Pinpoint the cell where the given text exists, returning its (x, y) midpoint coordinate. 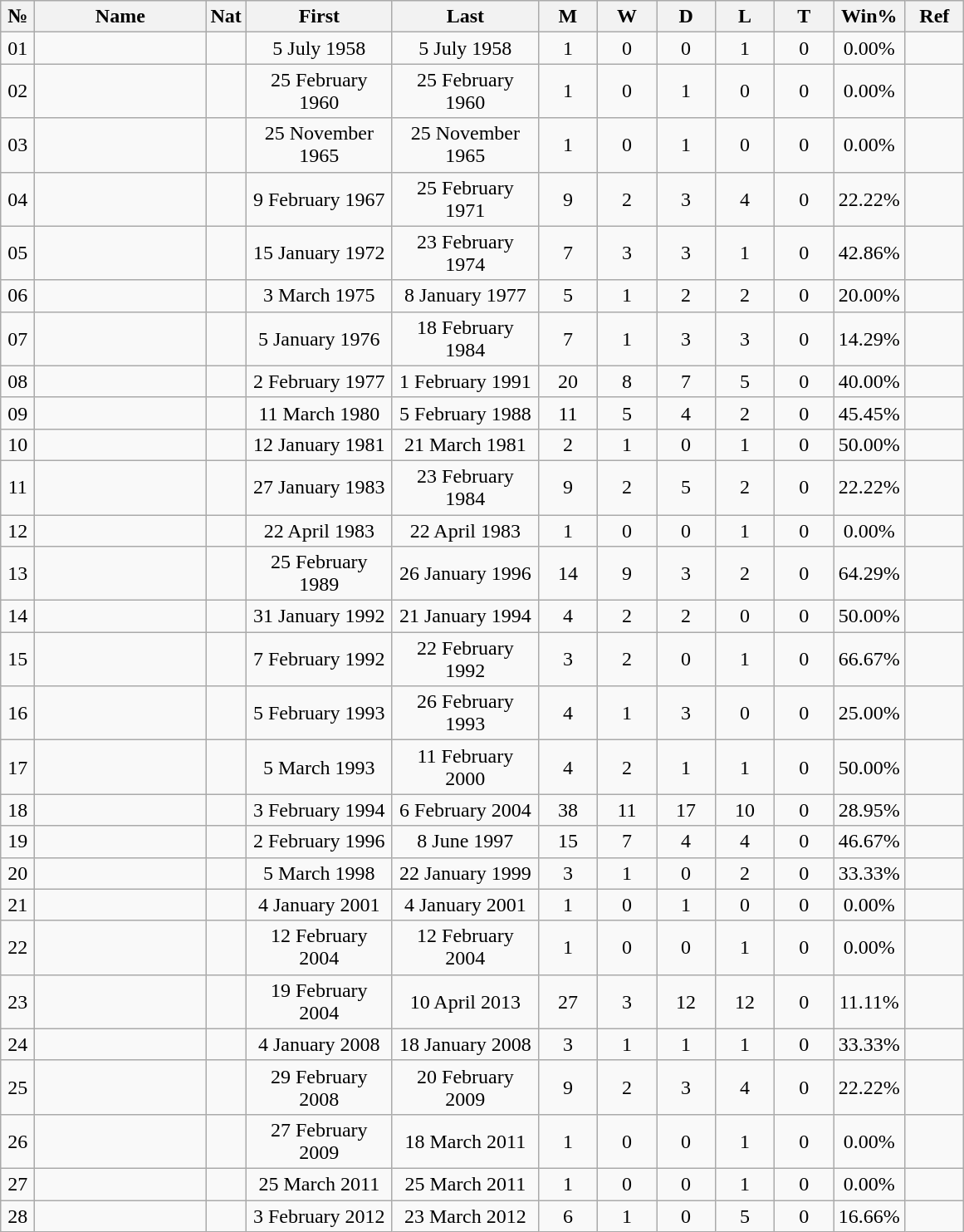
22 (18, 947)
07 (18, 339)
Win% (869, 17)
12 January 1981 (319, 444)
06 (18, 296)
5 March 1993 (319, 768)
26 (18, 1141)
28.95% (869, 810)
40.00% (869, 381)
Last (465, 17)
09 (18, 413)
5 January 1976 (319, 339)
23 February 1984 (465, 487)
8 (626, 381)
25 (18, 1087)
22 February 1992 (465, 660)
Name (120, 17)
66.67% (869, 660)
3 March 1975 (319, 296)
8 January 1977 (465, 296)
04 (18, 199)
5 February 1988 (465, 413)
21 (18, 905)
2 February 1977 (319, 381)
11 February 2000 (465, 768)
3 February 2012 (319, 1215)
19 February 2004 (319, 1002)
18 February 1984 (465, 339)
D (686, 17)
25.00% (869, 713)
6 (568, 1215)
W (626, 17)
25 February 1971 (465, 199)
18 March 2011 (465, 1141)
24 (18, 1044)
01 (18, 48)
27 February 2009 (319, 1141)
03 (18, 145)
02 (18, 91)
31 January 1992 (319, 616)
15 January 1972 (319, 253)
27 January 1983 (319, 487)
5 March 1998 (319, 873)
38 (568, 810)
28 (18, 1215)
6 February 2004 (465, 810)
21 January 1994 (465, 616)
14.29% (869, 339)
18 (18, 810)
25 February 1989 (319, 573)
T (804, 17)
L (746, 17)
26 January 1996 (465, 573)
5 February 1993 (319, 713)
20 February 2009 (465, 1087)
№ (18, 17)
11 March 1980 (319, 413)
23 February 1974 (465, 253)
45.45% (869, 413)
First (319, 17)
21 March 1981 (465, 444)
22 January 1999 (465, 873)
16.66% (869, 1215)
46.67% (869, 842)
3 February 1994 (319, 810)
2 February 1996 (319, 842)
7 February 1992 (319, 660)
Nat (226, 17)
64.29% (869, 573)
4 January 2008 (319, 1044)
42.86% (869, 253)
19 (18, 842)
29 February 2008 (319, 1087)
08 (18, 381)
20.00% (869, 296)
8 June 1997 (465, 842)
23 March 2012 (465, 1215)
18 January 2008 (465, 1044)
23 (18, 1002)
10 April 2013 (465, 1002)
1 February 1991 (465, 381)
05 (18, 253)
11.11% (869, 1002)
Ref (935, 17)
26 February 1993 (465, 713)
16 (18, 713)
9 February 1967 (319, 199)
M (568, 17)
13 (18, 573)
